Provide the (x, y) coordinate of the cell's center where the given text is located.  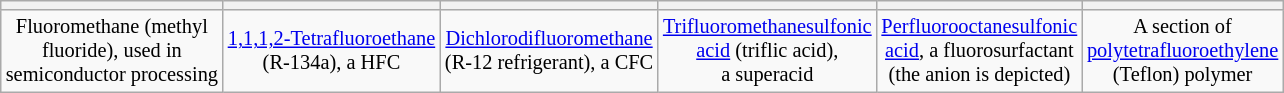
Dichlorodifluoromethane (R-12 refrigerant), a CFC (549, 51)
A section of polytetrafluoroethylene (Teflon) polymer (1182, 51)
Fluoromethane (methyl fluoride), used in semiconductor processing (112, 51)
1,1,1,2-Tetrafluoroethane (R-134a), a HFC (332, 51)
Trifluoromethanesulfonicacid (triflic acid), a superacid (767, 51)
Perfluorooctanesulfonicacid, a fluorosurfactant (the anion is depicted) (980, 51)
